Return the [X, Y] coordinate for the center point of the cell that contains the specified text.  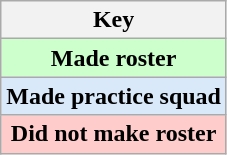
Made roster [114, 58]
Did not make roster [114, 134]
Made practice squad [114, 96]
Key [114, 20]
